Scan for the cell matching the given text and deliver its (x, y) coordinate at center. 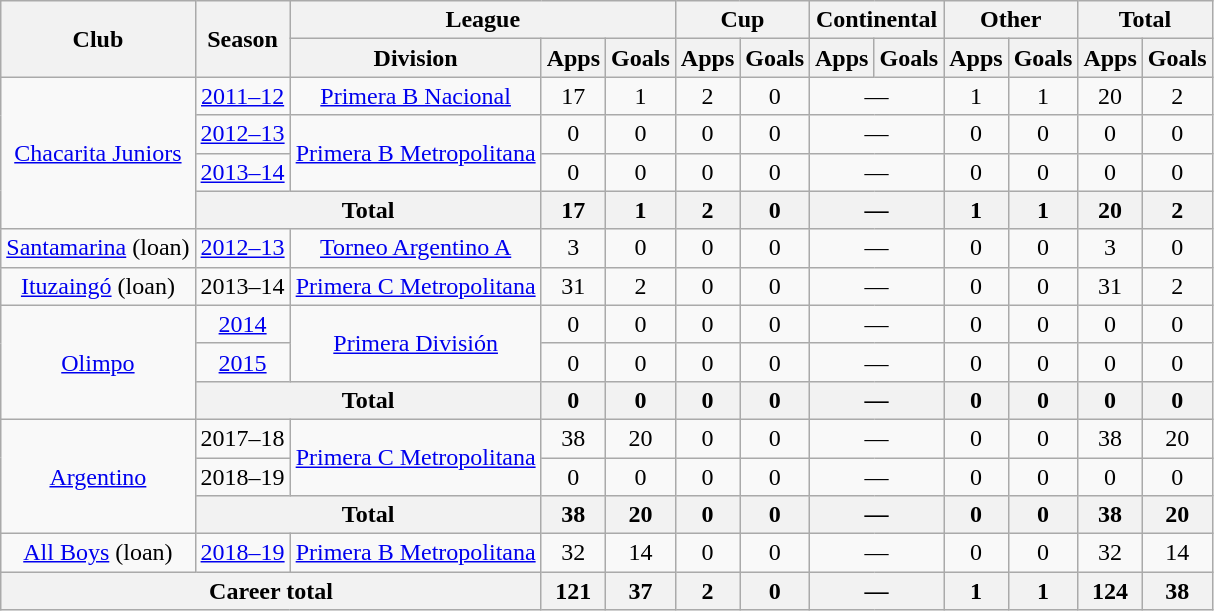
Career total (271, 591)
Primera B Nacional (416, 96)
Argentino (98, 476)
Santamarina (loan) (98, 248)
121 (573, 591)
Division (416, 58)
Season (242, 39)
Other (1011, 20)
Continental (877, 20)
2015 (242, 362)
2017–18 (242, 438)
37 (641, 591)
Ituzaingó (loan) (98, 286)
Cup (742, 20)
League (482, 20)
Primera División (416, 343)
All Boys (loan) (98, 553)
2014 (242, 324)
Torneo Argentino A (416, 248)
Chacarita Juniors (98, 153)
2011–12 (242, 96)
Olimpo (98, 362)
Club (98, 39)
124 (1110, 591)
